For the text-containing cell, return its midpoint in (x, y) coordinate format. 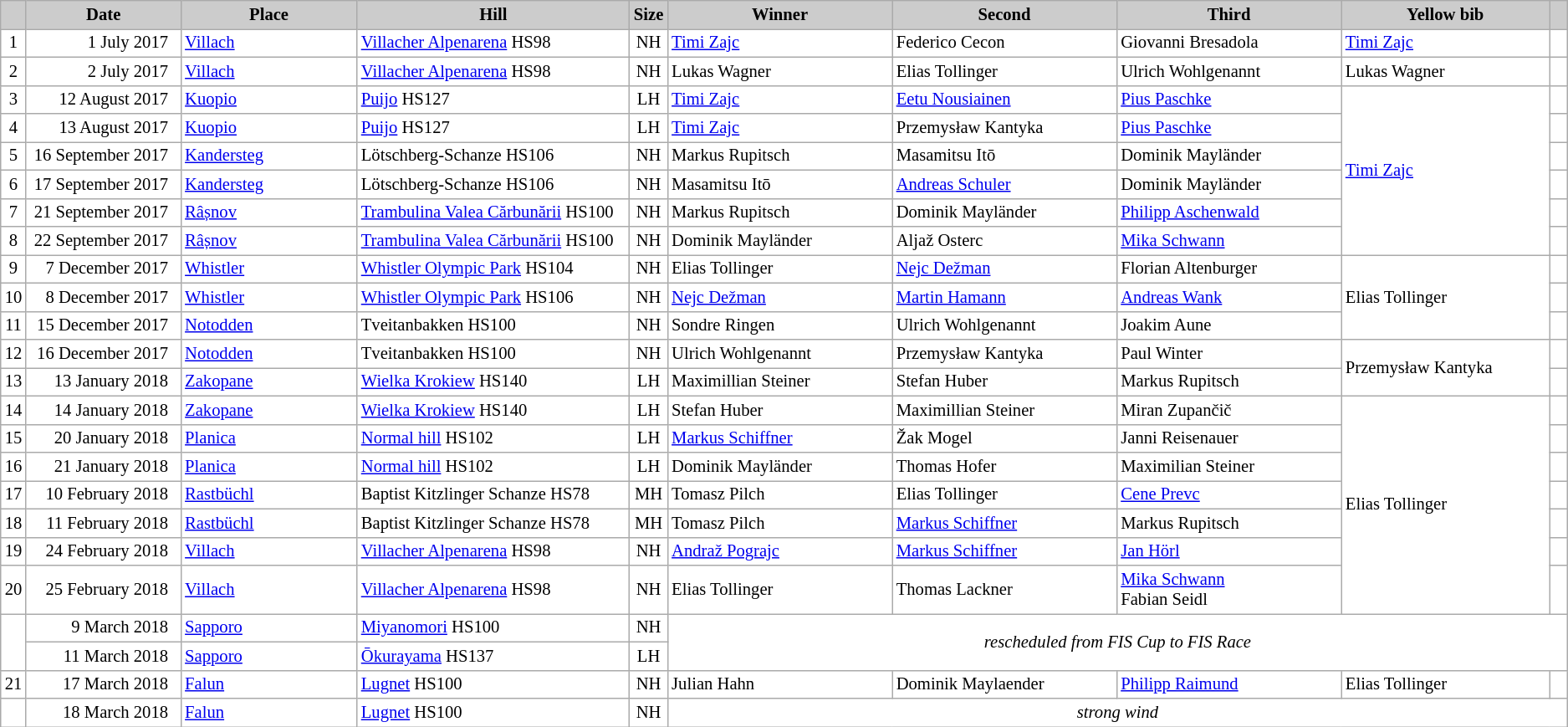
2 (13, 71)
8 December 2017 (104, 297)
strong wind (1117, 712)
11 (13, 325)
10 (13, 297)
21 January 2018 (104, 466)
3 (13, 100)
16 September 2017 (104, 156)
Whistler Olympic Park HS106 (493, 297)
Hill (493, 14)
Yellow bib (1445, 14)
Philipp Aschenwald (1229, 212)
Mika Schwann (1229, 240)
22 September 2017 (104, 240)
18 March 2018 (104, 712)
11 March 2018 (104, 656)
Joakim Aune (1229, 325)
Ōkurayama HS137 (493, 656)
14 (13, 410)
Second (1005, 14)
15 (13, 438)
Janni Reisenauer (1229, 438)
Andreas Wank (1229, 297)
17 March 2018 (104, 684)
Thomas Hofer (1005, 466)
1 (13, 43)
Eetu Nousiainen (1005, 100)
7 (13, 212)
Maximilian Steiner (1229, 466)
19 (13, 551)
Andreas Schuler (1005, 184)
16 December 2017 (104, 354)
4 (13, 128)
Miyanomori HS100 (493, 627)
12 August 2017 (104, 100)
Third (1229, 14)
Miran Zupančič (1229, 410)
13 August 2017 (104, 128)
21 September 2017 (104, 212)
14 January 2018 (104, 410)
21 (13, 684)
Martin Hamann (1005, 297)
12 (13, 354)
Whistler Olympic Park HS104 (493, 269)
11 February 2018 (104, 523)
Giovanni Bresadola (1229, 43)
15 December 2017 (104, 325)
Julian Hahn (779, 684)
Philipp Raimund (1229, 684)
18 (13, 523)
Florian Altenburger (1229, 269)
Žak Mogel (1005, 438)
Mika Schwann Fabian Seidl (1229, 590)
25 February 2018 (104, 590)
Place (269, 14)
24 February 2018 (104, 551)
Paul Winter (1229, 354)
1 July 2017 (104, 43)
17 September 2017 (104, 184)
Aljaž Osterc (1005, 240)
Thomas Lackner (1005, 590)
Andraž Pograjc (779, 551)
20 January 2018 (104, 438)
rescheduled from FIS Cup to FIS Race (1117, 642)
2 July 2017 (104, 71)
Jan Hörl (1229, 551)
16 (13, 466)
9 (13, 269)
9 March 2018 (104, 627)
Cene Prevc (1229, 494)
13 (13, 381)
Sondre Ringen (779, 325)
8 (13, 240)
Date (104, 14)
6 (13, 184)
Size (649, 14)
Dominik Maylaender (1005, 684)
20 (13, 590)
5 (13, 156)
Winner (779, 14)
10 February 2018 (104, 494)
7 December 2017 (104, 269)
13 January 2018 (104, 381)
17 (13, 494)
Federico Cecon (1005, 43)
